Return (x, y) of the center of cell containing provided text 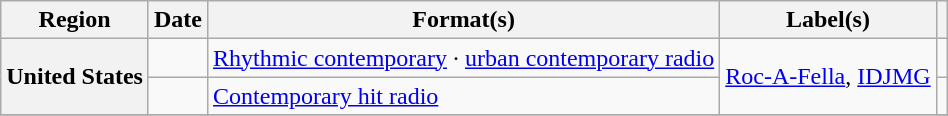
Rhythmic contemporary · urban contemporary radio (464, 58)
Roc-A-Fella, IDJMG (828, 77)
Format(s) (464, 20)
Region (75, 20)
United States (75, 77)
Date (178, 20)
Label(s) (828, 20)
Contemporary hit radio (464, 96)
